Return [X, Y] of the center of cell containing provided text 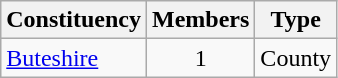
Buteshire [74, 58]
Members [200, 20]
Constituency [74, 20]
County [296, 58]
1 [200, 58]
Type [296, 20]
